Find where the given text appears and provide that cell's center as [X, Y] coordinate. 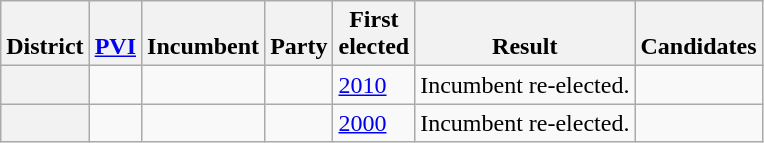
2010 [374, 85]
PVI [115, 34]
Result [525, 34]
Party [299, 34]
District [45, 34]
2000 [374, 123]
Incumbent [204, 34]
Firstelected [374, 34]
Candidates [698, 34]
